Locate the cell with the specified text and output its (X, Y) center coordinate. 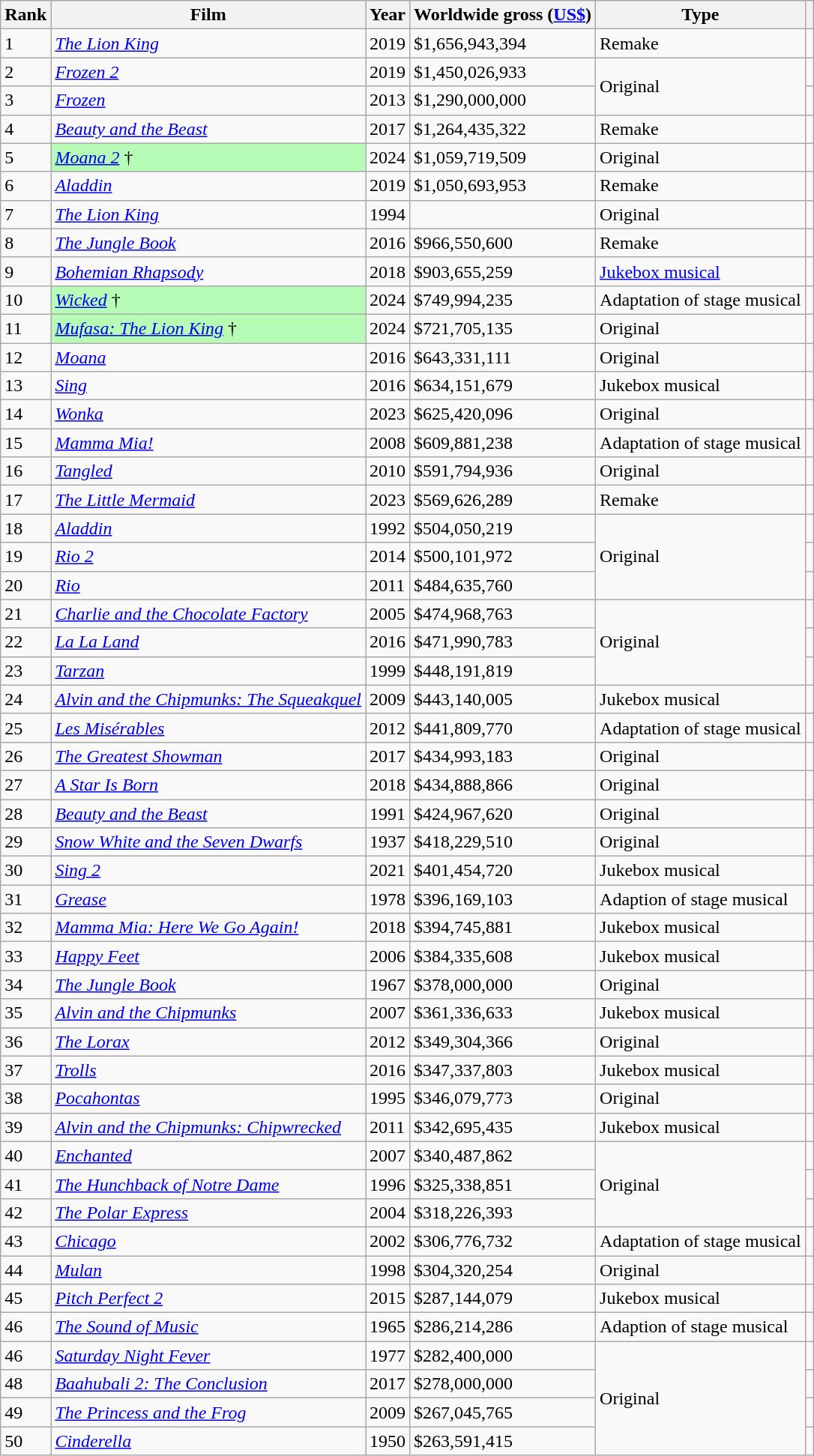
$448,191,819 (503, 671)
$903,655,259 (503, 271)
1991 (388, 813)
$643,331,111 (503, 357)
34 (25, 985)
9 (25, 271)
Tarzan (208, 671)
Year (388, 15)
The Polar Express (208, 1212)
Frozen (208, 100)
13 (25, 386)
Type (701, 15)
28 (25, 813)
14 (25, 414)
$286,214,286 (503, 1327)
$434,888,866 (503, 785)
La La Land (208, 642)
$318,226,393 (503, 1212)
$378,000,000 (503, 985)
$361,336,633 (503, 1013)
The Greatest Showman (208, 756)
$504,050,219 (503, 528)
Bohemian Rhapsody (208, 271)
$569,626,289 (503, 500)
$434,993,183 (503, 756)
Rio 2 (208, 557)
Rio (208, 585)
35 (25, 1013)
30 (25, 871)
5 (25, 157)
Frozen 2 (208, 72)
33 (25, 956)
10 (25, 300)
1992 (388, 528)
Wonka (208, 414)
1996 (388, 1184)
$267,045,765 (503, 1413)
Mamma Mia: Here We Go Again! (208, 928)
$418,229,510 (503, 842)
$349,304,366 (503, 1042)
2005 (388, 614)
$287,144,079 (503, 1299)
2004 (388, 1212)
2015 (388, 1299)
$441,809,770 (503, 728)
29 (25, 842)
The Little Mermaid (208, 500)
Sing 2 (208, 871)
26 (25, 756)
$484,635,760 (503, 585)
2 (25, 72)
$384,335,608 (503, 956)
$282,400,000 (503, 1356)
21 (25, 614)
15 (25, 443)
2014 (388, 557)
42 (25, 1212)
2006 (388, 956)
Moana 2 † (208, 157)
$1,050,693,953 (503, 186)
25 (25, 728)
Wicked † (208, 300)
16 (25, 471)
$471,990,783 (503, 642)
Enchanted (208, 1156)
38 (25, 1099)
$346,079,773 (503, 1099)
1937 (388, 842)
Alvin and the Chipmunks: The Squeakquel (208, 699)
17 (25, 500)
$263,591,415 (503, 1441)
$609,881,238 (503, 443)
Film (208, 15)
1999 (388, 671)
18 (25, 528)
43 (25, 1241)
Pocahontas (208, 1099)
$304,320,254 (503, 1270)
48 (25, 1384)
Sing (208, 386)
23 (25, 671)
$966,550,600 (503, 243)
$325,338,851 (503, 1184)
31 (25, 899)
Rank (25, 15)
Mufasa: The Lion King † (208, 328)
Mamma Mia! (208, 443)
Trolls (208, 1070)
$1,059,719,509 (503, 157)
$1,264,435,322 (503, 129)
2008 (388, 443)
2002 (388, 1241)
Baahubali 2: The Conclusion (208, 1384)
Chicago (208, 1241)
$396,169,103 (503, 899)
$625,420,096 (503, 414)
$634,151,679 (503, 386)
Charlie and the Chocolate Factory (208, 614)
49 (25, 1413)
$591,794,936 (503, 471)
$500,101,972 (503, 557)
39 (25, 1127)
2021 (388, 871)
Pitch Perfect 2 (208, 1299)
1978 (388, 899)
2010 (388, 471)
$347,337,803 (503, 1070)
Tangled (208, 471)
Cinderella (208, 1441)
1998 (388, 1270)
2013 (388, 100)
$342,695,435 (503, 1127)
1967 (388, 985)
3 (25, 100)
Mulan (208, 1270)
Les Misérables (208, 728)
$1,290,000,000 (503, 100)
6 (25, 186)
1965 (388, 1327)
$278,000,000 (503, 1384)
7 (25, 214)
$424,967,620 (503, 813)
12 (25, 357)
Alvin and the Chipmunks (208, 1013)
1995 (388, 1099)
$1,656,943,394 (503, 43)
4 (25, 129)
$443,140,005 (503, 699)
The Princess and the Frog (208, 1413)
1 (25, 43)
44 (25, 1270)
24 (25, 699)
Snow White and the Seven Dwarfs (208, 842)
Alvin and the Chipmunks: Chipwrecked (208, 1127)
$394,745,881 (503, 928)
The Hunchback of Notre Dame (208, 1184)
1950 (388, 1441)
$1,450,026,933 (503, 72)
$749,994,235 (503, 300)
Happy Feet (208, 956)
$721,705,135 (503, 328)
32 (25, 928)
40 (25, 1156)
A Star Is Born (208, 785)
20 (25, 585)
Saturday Night Fever (208, 1356)
50 (25, 1441)
$401,454,720 (503, 871)
41 (25, 1184)
The Sound of Music (208, 1327)
Worldwide gross (US$) (503, 15)
1994 (388, 214)
27 (25, 785)
$474,968,763 (503, 614)
11 (25, 328)
Moana (208, 357)
Grease (208, 899)
36 (25, 1042)
37 (25, 1070)
19 (25, 557)
45 (25, 1299)
$306,776,732 (503, 1241)
The Lorax (208, 1042)
8 (25, 243)
1977 (388, 1356)
$340,487,862 (503, 1156)
22 (25, 642)
